Return the [X, Y] coordinate for the center point of the cell that contains the specified text.  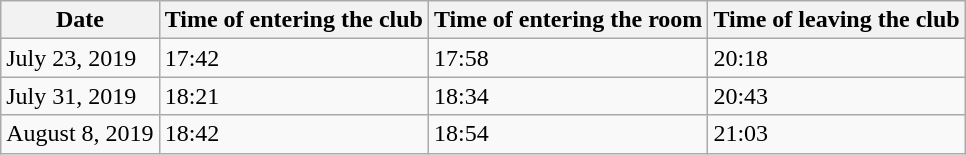
Date [80, 20]
Time of leaving the club [836, 20]
17:58 [568, 58]
17:42 [294, 58]
18:34 [568, 96]
Time of entering the room [568, 20]
20:18 [836, 58]
August 8, 2019 [80, 134]
July 31, 2019 [80, 96]
18:42 [294, 134]
20:43 [836, 96]
Time of entering the club [294, 20]
18:21 [294, 96]
18:54 [568, 134]
July 23, 2019 [80, 58]
21:03 [836, 134]
